Extract the (x, y) coordinate from the center of the cell holding the provided text.  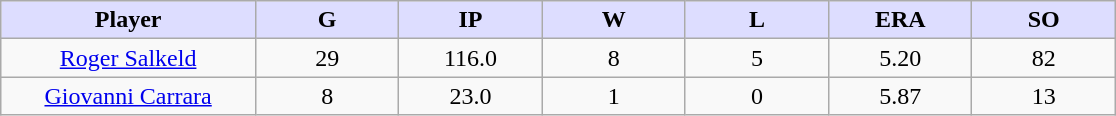
82 (1044, 58)
5.87 (900, 96)
1 (614, 96)
IP (470, 20)
13 (1044, 96)
SO (1044, 20)
5.20 (900, 58)
116.0 (470, 58)
W (614, 20)
23.0 (470, 96)
29 (326, 58)
Player (128, 20)
G (326, 20)
Giovanni Carrara (128, 96)
L (756, 20)
0 (756, 96)
Roger Salkeld (128, 58)
ERA (900, 20)
5 (756, 58)
